Output the (x, y) coordinate of the center of the cell containing the given text.  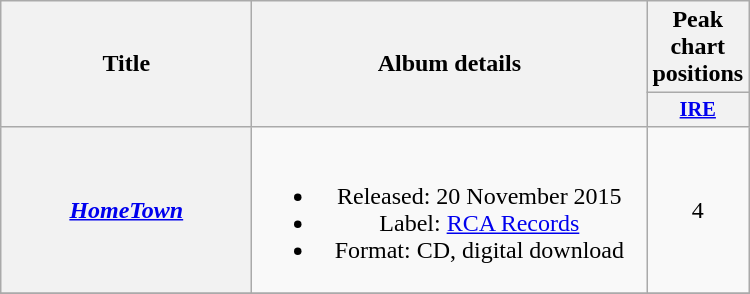
4 (698, 210)
Title (126, 64)
Peakchartpositions (698, 47)
HomeTown (126, 210)
IRE (698, 110)
Released: 20 November 2015Label: RCA RecordsFormat: CD, digital download (450, 210)
Album details (450, 64)
